Return the [x, y] coordinate for the center point of the cell that contains the specified text.  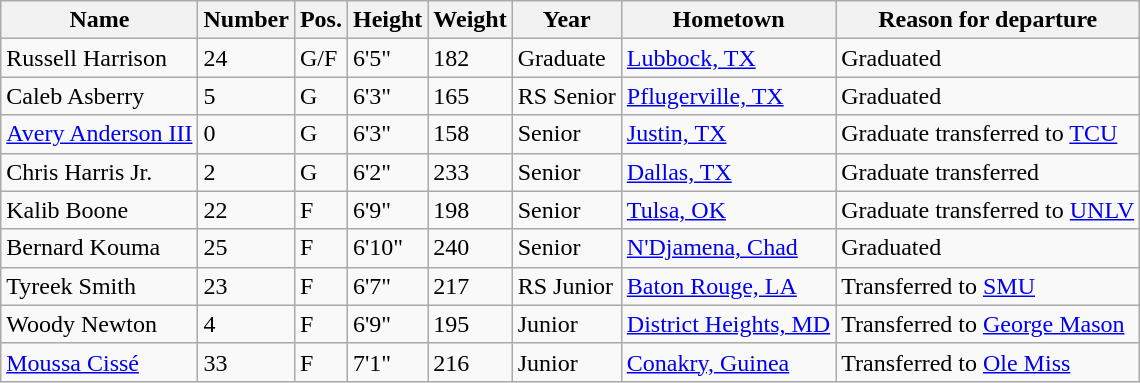
4 [246, 324]
6'5" [387, 58]
6'10" [387, 248]
6'2" [387, 172]
165 [470, 96]
Reason for departure [988, 20]
Kalib Boone [100, 210]
Height [387, 20]
182 [470, 58]
233 [470, 172]
Number [246, 20]
Pos. [320, 20]
Transferred to George Mason [988, 324]
Transferred to Ole Miss [988, 362]
0 [246, 134]
198 [470, 210]
Russell Harrison [100, 58]
216 [470, 362]
Caleb Asberry [100, 96]
Graduate transferred [988, 172]
Avery Anderson III [100, 134]
Dallas, TX [728, 172]
Graduate transferred to TCU [988, 134]
7'1" [387, 362]
Chris Harris Jr. [100, 172]
Woody Newton [100, 324]
240 [470, 248]
Name [100, 20]
G/F [320, 58]
Pflugerville, TX [728, 96]
33 [246, 362]
Hometown [728, 20]
Tyreek Smith [100, 286]
Conakry, Guinea [728, 362]
2 [246, 172]
RS Junior [566, 286]
Moussa Cissé [100, 362]
158 [470, 134]
Graduate transferred to UNLV [988, 210]
District Heights, MD [728, 324]
217 [470, 286]
RS Senior [566, 96]
25 [246, 248]
Bernard Kouma [100, 248]
195 [470, 324]
N'Djamena, Chad [728, 248]
22 [246, 210]
Graduate [566, 58]
Justin, TX [728, 134]
Tulsa, OK [728, 210]
6'7" [387, 286]
23 [246, 286]
Weight [470, 20]
Lubbock, TX [728, 58]
24 [246, 58]
Year [566, 20]
Baton Rouge, LA [728, 286]
5 [246, 96]
Transferred to SMU [988, 286]
